Pinpoint the cell where the given text exists, returning its [x, y] midpoint coordinate. 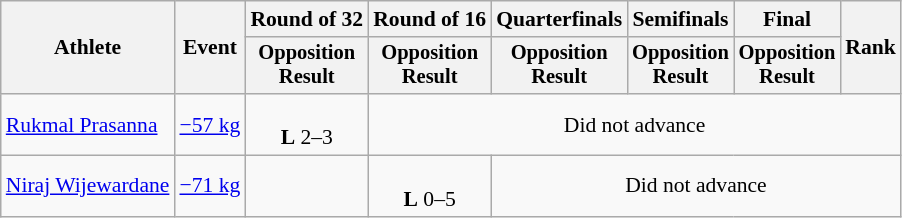
Semifinals [680, 19]
−57 kg [210, 124]
L 0–5 [430, 186]
−71 kg [210, 186]
Rukmal Prasanna [88, 124]
Final [788, 19]
Event [210, 48]
Athlete [88, 48]
Rank [870, 48]
Round of 32 [306, 19]
L 2–3 [306, 124]
Quarterfinals [559, 19]
Niraj Wijewardane [88, 186]
Round of 16 [430, 19]
